Return (x, y) of the center of cell containing provided text 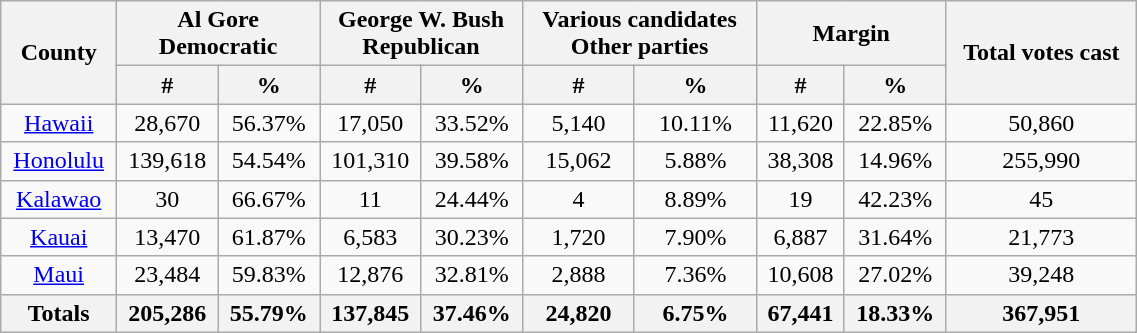
37.46% (472, 313)
59.83% (268, 275)
7.36% (695, 275)
61.87% (268, 237)
County (59, 52)
8.89% (695, 199)
137,845 (370, 313)
Maui (59, 275)
367,951 (1042, 313)
24,820 (578, 313)
27.02% (894, 275)
17,050 (370, 123)
13,470 (168, 237)
21,773 (1042, 237)
Al GoreDemocratic (218, 34)
30.23% (472, 237)
Honolulu (59, 161)
32.81% (472, 275)
14.96% (894, 161)
11 (370, 199)
10.11% (695, 123)
4 (578, 199)
11,620 (801, 123)
George W. BushRepublican (422, 34)
67,441 (801, 313)
50,860 (1042, 123)
5.88% (695, 161)
30 (168, 199)
45 (1042, 199)
1,720 (578, 237)
5,140 (578, 123)
255,990 (1042, 161)
6,887 (801, 237)
54.54% (268, 161)
24.44% (472, 199)
205,286 (168, 313)
Kauai (59, 237)
6.75% (695, 313)
Hawaii (59, 123)
Various candidatesOther parties (639, 34)
Totals (59, 313)
39.58% (472, 161)
18.33% (894, 313)
22.85% (894, 123)
66.67% (268, 199)
15,062 (578, 161)
12,876 (370, 275)
Total votes cast (1042, 52)
7.90% (695, 237)
Kalawao (59, 199)
23,484 (168, 275)
19 (801, 199)
55.79% (268, 313)
139,618 (168, 161)
28,670 (168, 123)
38,308 (801, 161)
Margin (852, 34)
6,583 (370, 237)
10,608 (801, 275)
33.52% (472, 123)
42.23% (894, 199)
31.64% (894, 237)
56.37% (268, 123)
39,248 (1042, 275)
2,888 (578, 275)
101,310 (370, 161)
